From the cell containing the given text, extract its center point as [x, y] coordinate. 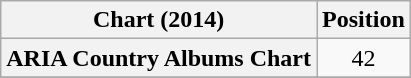
Position [364, 20]
42 [364, 58]
Chart (2014) [159, 20]
ARIA Country Albums Chart [159, 58]
